Output the (X, Y) coordinate of the center of the cell containing the given text.  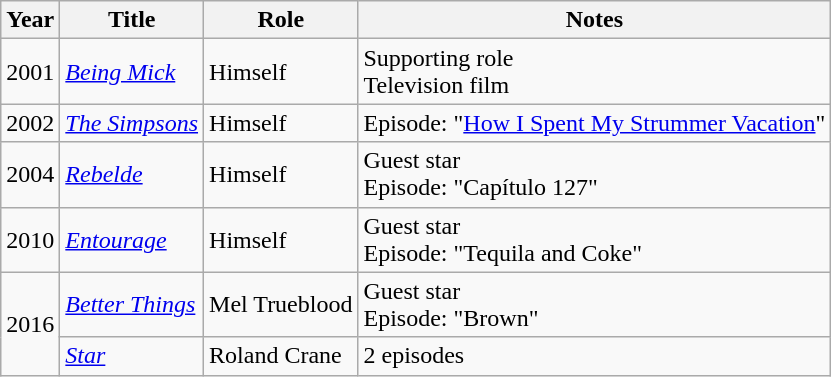
Being Mick (132, 72)
Guest starEpisode: "Capítulo 127" (594, 174)
Title (132, 20)
Role (281, 20)
2016 (30, 324)
Better Things (132, 304)
Rebelde (132, 174)
The Simpsons (132, 123)
2010 (30, 240)
Entourage (132, 240)
Roland Crane (281, 356)
2002 (30, 123)
Guest starEpisode: "Brown" (594, 304)
Year (30, 20)
Star (132, 356)
2 episodes (594, 356)
2004 (30, 174)
Notes (594, 20)
Mel Trueblood (281, 304)
Supporting roleTelevision film (594, 72)
Episode: "How I Spent My Strummer Vacation" (594, 123)
Guest starEpisode: "Tequila and Coke" (594, 240)
2001 (30, 72)
